Determine the (x, y) coordinate at the center of the cell enclosing the given text.  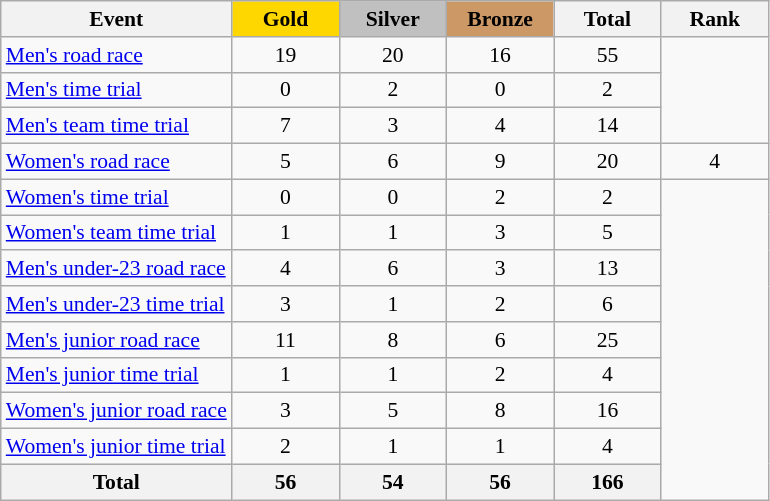
7 (286, 126)
Men's team time trial (116, 126)
Men's time trial (116, 90)
Event (116, 19)
55 (608, 55)
Women's road race (116, 162)
9 (500, 162)
Gold (286, 19)
54 (392, 482)
Women's junior road race (116, 411)
Men's under-23 road race (116, 269)
14 (608, 126)
Rank (714, 19)
Bronze (500, 19)
Women's team time trial (116, 233)
Women's junior time trial (116, 447)
11 (286, 340)
Men's junior time trial (116, 375)
19 (286, 55)
166 (608, 482)
25 (608, 340)
Women's time trial (116, 197)
Silver (392, 19)
Men's under-23 time trial (116, 304)
13 (608, 269)
Men's road race (116, 55)
Men's junior road race (116, 340)
